Pinpoint the cell where the given text exists, returning its (X, Y) midpoint coordinate. 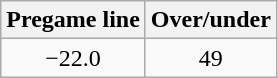
49 (210, 58)
Over/under (210, 20)
Pregame line (74, 20)
−22.0 (74, 58)
